Determine the (x, y) coordinate at the center of the cell enclosing the given text.  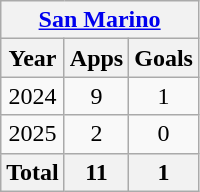
Total (33, 172)
2 (96, 134)
Year (33, 58)
9 (96, 96)
2024 (33, 96)
11 (96, 172)
0 (164, 134)
San Marino (100, 20)
Goals (164, 58)
2025 (33, 134)
Apps (96, 58)
